Find where the given text appears and provide that cell's center as [X, Y] coordinate. 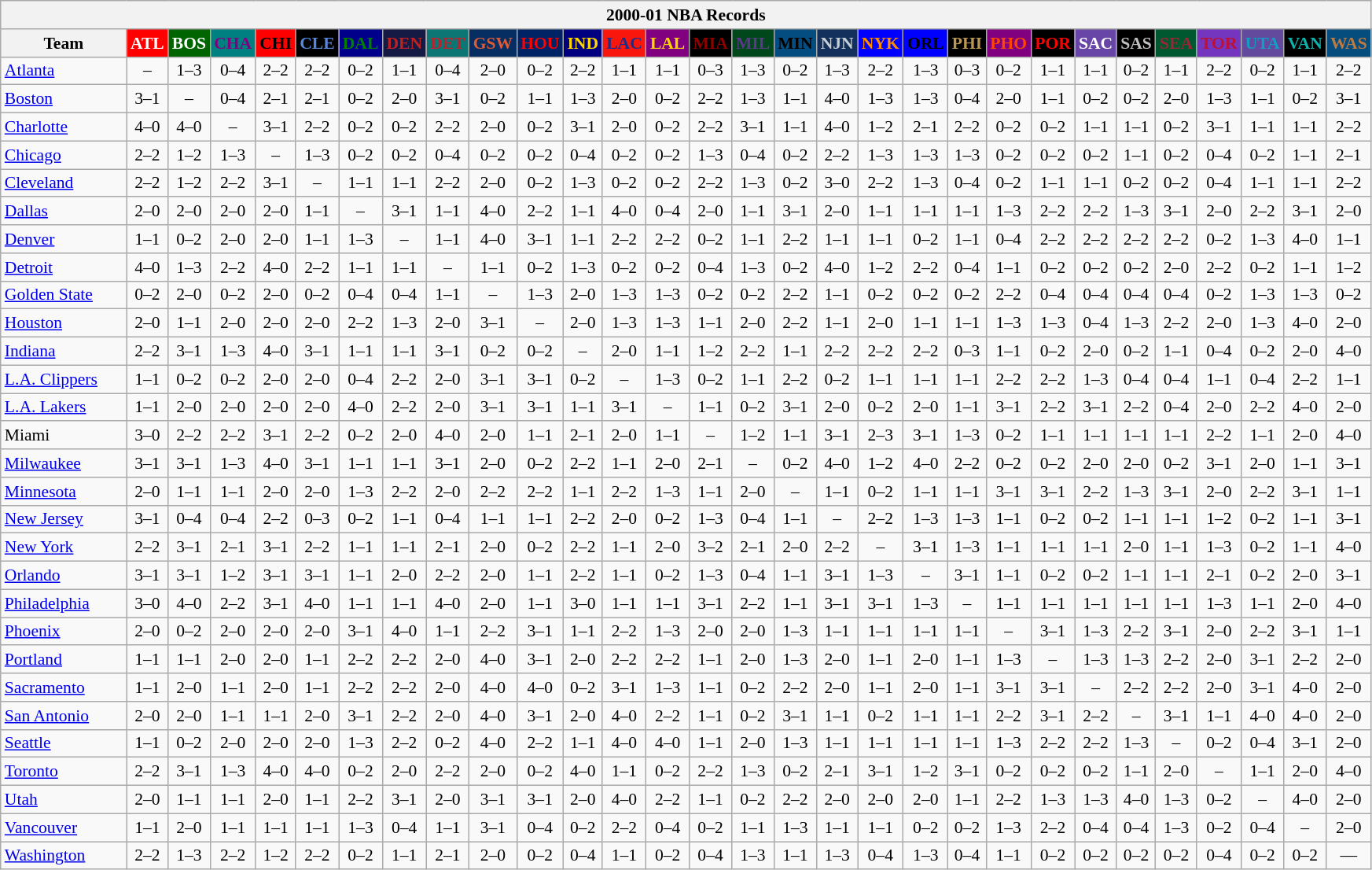
NJN [837, 43]
PHO [1008, 43]
NYK [881, 43]
LAL [668, 43]
New Jersey [64, 519]
SEA [1176, 43]
BOS [189, 43]
Portland [64, 660]
HOU [539, 43]
Chicago [64, 155]
Toronto [64, 772]
Orlando [64, 576]
Phoenix [64, 632]
Sacramento [64, 688]
ORL [926, 43]
DEN [404, 43]
Vancouver [64, 828]
Golden State [64, 295]
Houston [64, 323]
Utah [64, 800]
2–3 [881, 436]
TOR [1219, 43]
SAC [1096, 43]
Milwaukee [64, 463]
New York [64, 547]
PHI [967, 43]
Detroit [64, 267]
San Antonio [64, 716]
Indiana [64, 352]
SAS [1136, 43]
Washington [64, 856]
GSW [494, 43]
Seattle [64, 743]
2000-01 NBA Records [686, 15]
CLE [318, 43]
CHA [233, 43]
Dallas [64, 212]
MIL [753, 43]
L.A. Clippers [64, 379]
VAN [1305, 43]
3–2 [710, 547]
Minnesota [64, 492]
UTA [1263, 43]
Charlotte [64, 127]
WAS [1349, 43]
DAL [361, 43]
Atlanta [64, 71]
— [1349, 856]
L.A. Lakers [64, 407]
IND [583, 43]
Denver [64, 239]
LAC [624, 43]
CHI [275, 43]
DET [448, 43]
Philadelphia [64, 603]
Miami [64, 436]
Team [64, 43]
POR [1053, 43]
Boston [64, 99]
MIN [795, 43]
MIA [710, 43]
ATL [148, 43]
Cleveland [64, 183]
